Search for the cell housing the specified text and yield its (x, y) center coordinate. 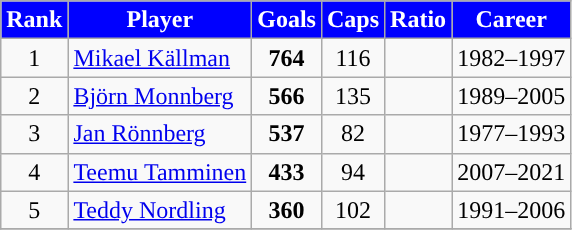
Ratio (418, 20)
94 (352, 172)
Rank (34, 20)
5 (34, 210)
Björn Monnberg (160, 96)
1982–1997 (512, 58)
1991–2006 (512, 210)
1977–1993 (512, 134)
360 (287, 210)
Teddy Nordling (160, 210)
Career (512, 20)
Goals (287, 20)
82 (352, 134)
Teemu Tamminen (160, 172)
Jan Rönnberg (160, 134)
566 (287, 96)
1989–2005 (512, 96)
2007–2021 (512, 172)
2 (34, 96)
764 (287, 58)
116 (352, 58)
135 (352, 96)
Mikael Källman (160, 58)
433 (287, 172)
Player (160, 20)
537 (287, 134)
1 (34, 58)
102 (352, 210)
4 (34, 172)
Caps (352, 20)
3 (34, 134)
